For the text-containing cell, return its midpoint in [x, y] coordinate format. 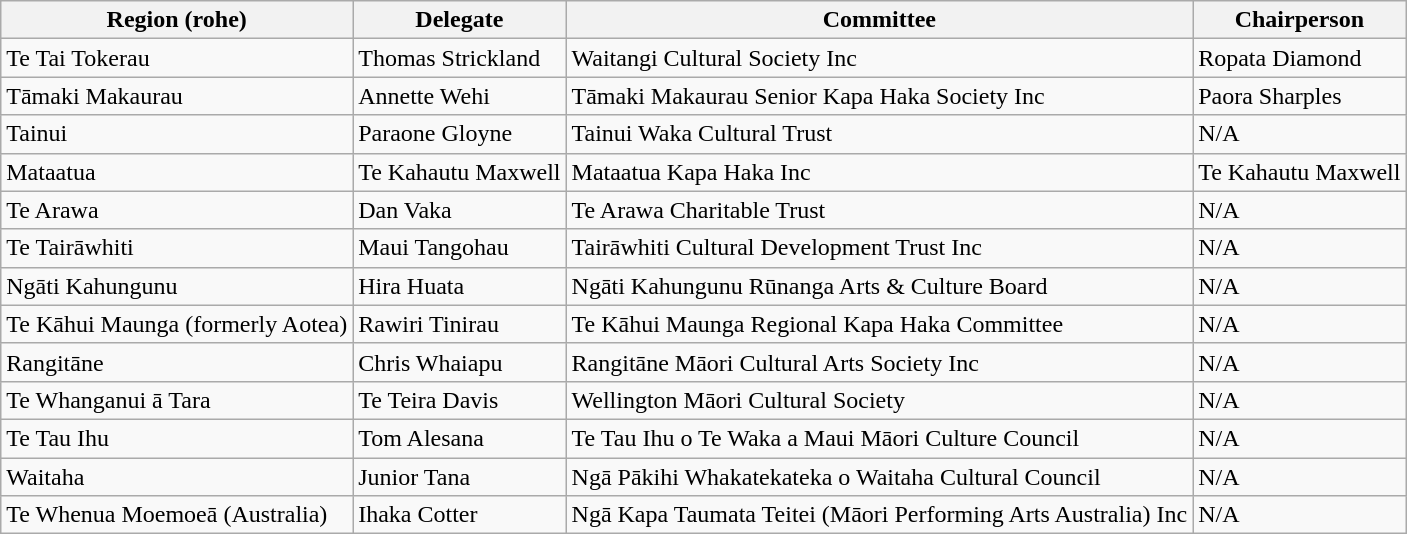
Te Kāhui Maunga (formerly Aotea) [177, 324]
Ngāti Kahungunu [177, 286]
Paraone Gloyne [460, 134]
Ngāti Kahungunu Rūnanga Arts & Culture Board [880, 286]
Te Tau Ihu [177, 438]
Annette Wehi [460, 96]
Tainui [177, 134]
Waitangi Cultural Society Inc [880, 58]
Chris Whaiapu [460, 362]
Region (rohe) [177, 20]
Junior Tana [460, 477]
Te Whenua Moemoeā (Australia) [177, 515]
Tairāwhiti Cultural Development Trust Inc [880, 248]
Mataatua [177, 172]
Te Tai Tokerau [177, 58]
Te Tairāwhiti [177, 248]
Te Arawa Charitable Trust [880, 210]
Waitaha [177, 477]
Mataatua Kapa Haka Inc [880, 172]
Te Teira Davis [460, 400]
Ihaka Cotter [460, 515]
Rangitāne [177, 362]
Wellington Māori Cultural Society [880, 400]
Ngā Kapa Taumata Teitei (Māori Performing Arts Australia) Inc [880, 515]
Ngā Pākihi Whakatekateka o Waitaha Cultural Council [880, 477]
Tāmaki Makaurau [177, 96]
Hira Huata [460, 286]
Ropata Diamond [1300, 58]
Delegate [460, 20]
Chairperson [1300, 20]
Thomas Strickland [460, 58]
Maui Tangohau [460, 248]
Tāmaki Makaurau Senior Kapa Haka Society Inc [880, 96]
Rawiri Tinirau [460, 324]
Committee [880, 20]
Tainui Waka Cultural Trust [880, 134]
Tom Alesana [460, 438]
Te Whanganui ā Tara [177, 400]
Dan Vaka [460, 210]
Rangitāne Māori Cultural Arts Society Inc [880, 362]
Te Tau Ihu o Te Waka a Maui Māori Culture Council [880, 438]
Paora Sharples [1300, 96]
Te Arawa [177, 210]
Te Kāhui Maunga Regional Kapa Haka Committee [880, 324]
